Find where the given text appears and provide that cell's center as [x, y] coordinate. 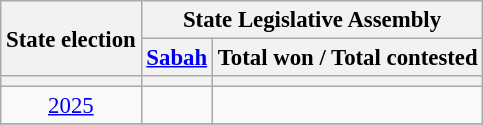
2025 [71, 106]
Total won / Total contested [348, 58]
Sabah [176, 58]
State election [71, 38]
State Legislative Assembly [312, 20]
